Extract the (X, Y) coordinate from the center of the cell holding the provided text.  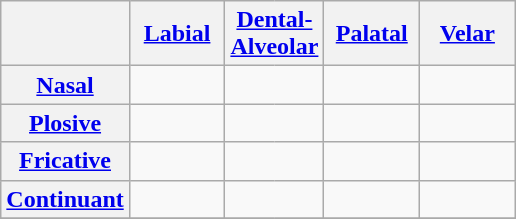
Nasal (65, 85)
Velar (468, 34)
Palatal (372, 34)
Plosive (65, 123)
Dental-Alveolar (274, 34)
Continuant (65, 199)
Fricative (65, 161)
Labial (177, 34)
